Extract the [x, y] coordinate from the center of the cell holding the provided text.  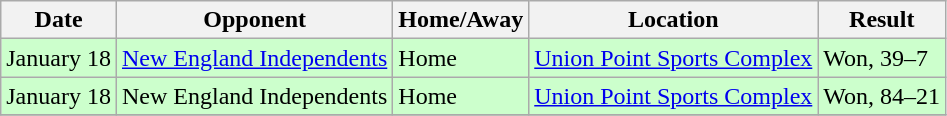
Location [674, 20]
Date [59, 20]
Opponent [254, 20]
Result [882, 20]
Home/Away [461, 20]
Won, 84–21 [882, 96]
Won, 39–7 [882, 58]
